Capture the cell that displays the provided text and extract its [x, y] central coordinate. 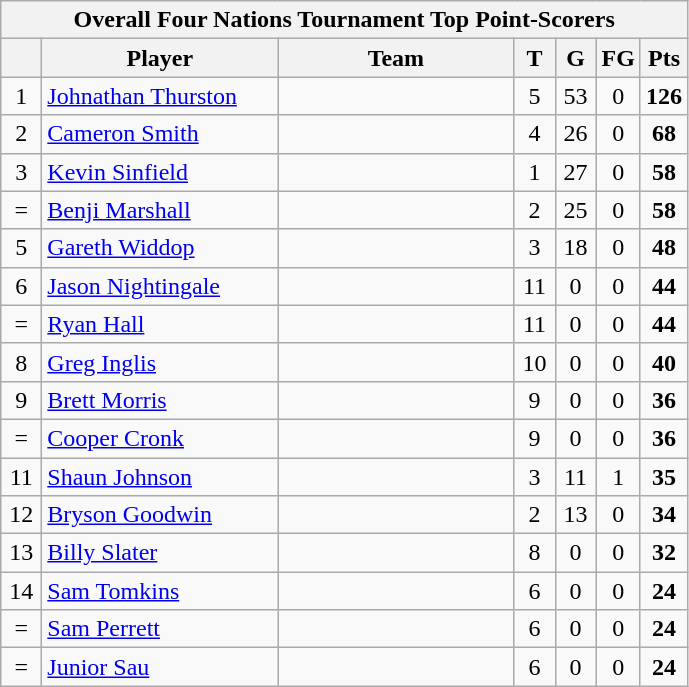
27 [576, 172]
26 [576, 134]
Bryson Goodwin [160, 515]
35 [664, 477]
Gareth Widdop [160, 248]
Shaun Johnson [160, 477]
18 [576, 248]
Kevin Sinfield [160, 172]
Cooper Cronk [160, 438]
34 [664, 515]
G [576, 58]
126 [664, 96]
Johnathan Thurston [160, 96]
Pts [664, 58]
Benji Marshall [160, 210]
T [534, 58]
40 [664, 362]
14 [22, 591]
Billy Slater [160, 553]
Player [160, 58]
Jason Nightingale [160, 286]
Sam Perrett [160, 629]
53 [576, 96]
Ryan Hall [160, 324]
68 [664, 134]
12 [22, 515]
10 [534, 362]
25 [576, 210]
Brett Morris [160, 400]
48 [664, 248]
Team [396, 58]
Overall Four Nations Tournament Top Point-Scorers [344, 20]
FG [618, 58]
Greg Inglis [160, 362]
4 [534, 134]
Cameron Smith [160, 134]
Junior Sau [160, 667]
32 [664, 553]
Sam Tomkins [160, 591]
